Find where the given text appears and provide that cell's center as [x, y] coordinate. 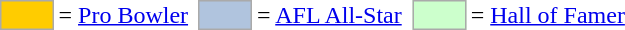
= AFL All-Star [330, 15]
= Pro Bowler [124, 15]
